Return [x, y] of the center of cell containing provided text 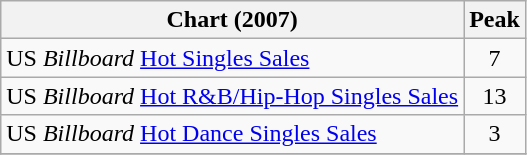
13 [495, 96]
7 [495, 58]
Peak [495, 20]
US Billboard Hot R&B/Hip-Hop Singles Sales [232, 96]
US Billboard Hot Dance Singles Sales [232, 134]
Chart (2007) [232, 20]
3 [495, 134]
US Billboard Hot Singles Sales [232, 58]
